Search for the cell housing the specified text and yield its [X, Y] center coordinate. 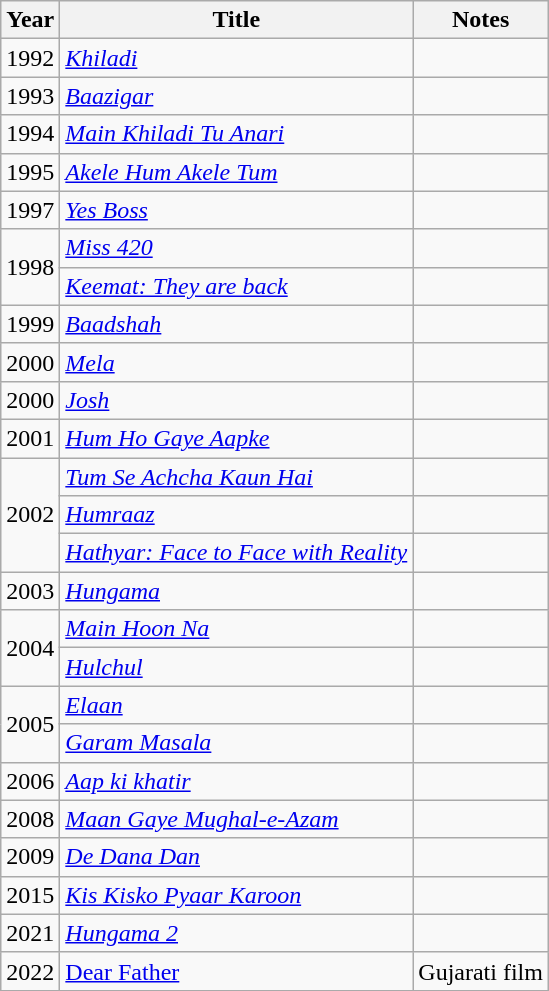
1995 [30, 172]
Year [30, 20]
De Dana Dan [236, 857]
2004 [30, 648]
Humraaz [236, 515]
Miss 420 [236, 248]
2006 [30, 781]
Akele Hum Akele Tum [236, 172]
Baazigar [236, 96]
Main Khiladi Tu Anari [236, 134]
Hum Ho Gaye Aapke [236, 438]
2021 [30, 933]
1999 [30, 324]
Garam Masala [236, 743]
2001 [30, 438]
Hathyar: Face to Face with Reality [236, 553]
Josh [236, 400]
Title [236, 20]
2002 [30, 515]
Baadshah [236, 324]
1993 [30, 96]
Maan Gaye Mughal-e-Azam [236, 819]
1994 [30, 134]
1998 [30, 267]
Gujarati film [481, 971]
2003 [30, 591]
Mela [236, 362]
Dear Father [236, 971]
Main Hoon Na [236, 629]
Keemat: They are back [236, 286]
1992 [30, 58]
2008 [30, 819]
Hulchul [236, 667]
Kis Kisko Pyaar Karoon [236, 895]
Notes [481, 20]
Aap ki khatir [236, 781]
Khiladi [236, 58]
2005 [30, 724]
1997 [30, 210]
2009 [30, 857]
Elaan [236, 705]
Hungama 2 [236, 933]
2022 [30, 971]
Tum Se Achcha Kaun Hai [236, 477]
Hungama [236, 591]
2015 [30, 895]
Yes Boss [236, 210]
